Return (X, Y) of the center of cell containing provided text 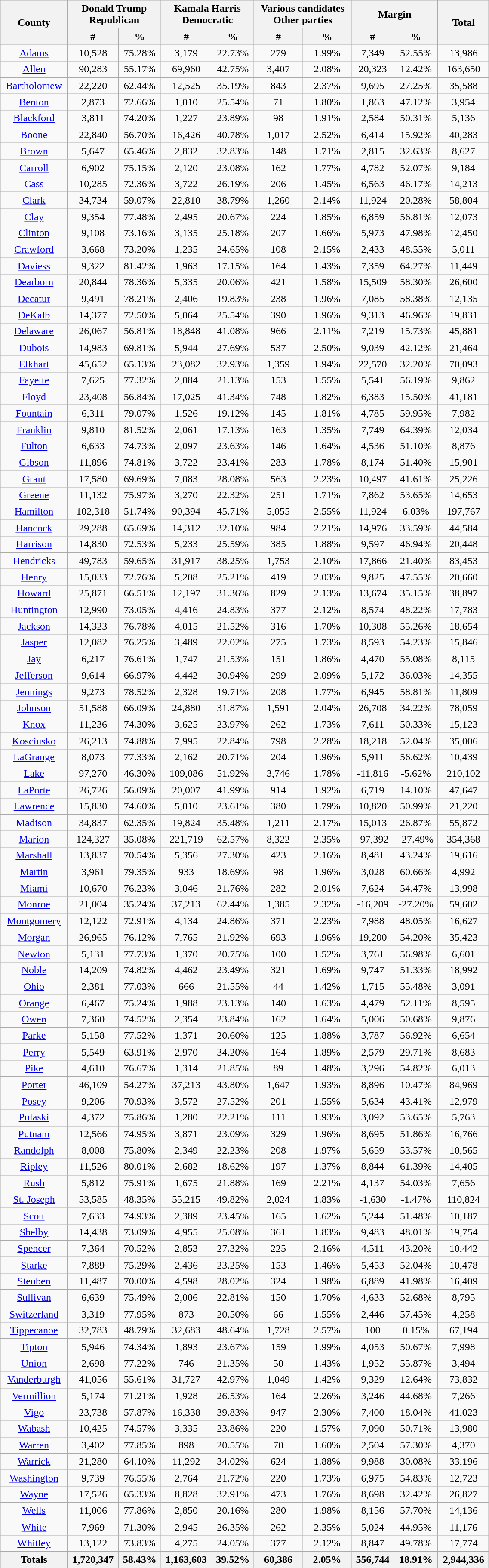
16,766 (463, 1134)
50.71% (416, 1429)
4,442 (186, 675)
15.73% (416, 331)
19,616 (463, 855)
10,565 (463, 1150)
2,162 (186, 757)
12,979 (463, 1101)
10,528 (93, 53)
380 (278, 806)
102,318 (93, 512)
65.13% (139, 364)
32,683 (186, 1330)
41,023 (463, 1412)
6,217 (93, 659)
35,588 (463, 86)
5,010 (186, 806)
79.07% (139, 413)
77.03% (139, 986)
Jefferson (34, 675)
3,961 (93, 872)
1,359 (278, 364)
23,082 (186, 364)
70.93% (139, 1101)
Steuben (34, 1281)
108 (278, 250)
24.83% (233, 610)
Gibson (34, 462)
70.00% (139, 1281)
279 (278, 53)
1.89% (327, 1052)
Elkhart (34, 364)
7,360 (93, 1019)
41.61% (416, 479)
Hamilton (34, 512)
125 (278, 1036)
83,453 (463, 561)
23.41% (233, 462)
20.06% (233, 282)
56.62% (416, 757)
34,837 (93, 823)
27.25% (416, 86)
5,911 (372, 757)
12,525 (186, 86)
4,598 (186, 1281)
Washington (34, 1478)
-27.20% (416, 904)
32.93% (233, 364)
41,181 (463, 397)
3,954 (463, 102)
24.65% (233, 250)
2.57% (327, 1330)
5,453 (372, 1265)
20.55% (233, 1445)
1.37% (327, 1167)
21.13% (233, 380)
53,585 (93, 1199)
77.86% (139, 1510)
76.23% (139, 888)
2.09% (327, 675)
77.85% (139, 1445)
25.08% (233, 1232)
38.79% (233, 200)
51.40% (416, 462)
11,896 (93, 462)
7,219 (372, 331)
22.32% (233, 495)
76.55% (139, 1478)
26,965 (93, 937)
75.91% (139, 1183)
2.37% (327, 86)
8,627 (463, 151)
12,723 (463, 1478)
74.20% (139, 118)
9,313 (372, 315)
8,174 (372, 462)
65.46% (139, 151)
159 (278, 1347)
Hendricks (34, 561)
Warrick (34, 1461)
329 (278, 1134)
5,763 (463, 1117)
12,566 (93, 1134)
3,135 (186, 233)
11,526 (93, 1167)
14,213 (463, 184)
76.78% (139, 626)
1,591 (278, 708)
2,873 (93, 102)
90,394 (186, 512)
Lake (34, 774)
42.97% (233, 1380)
75.24% (139, 1003)
19.12% (233, 413)
3,179 (186, 53)
38,897 (463, 593)
57.30% (416, 1445)
6,975 (372, 1478)
10,442 (463, 1248)
23,738 (93, 1412)
1.63% (327, 1003)
15,901 (463, 462)
47.98% (416, 233)
23.89% (233, 118)
4,470 (372, 659)
18,992 (463, 970)
6,311 (93, 413)
21,004 (93, 904)
13,980 (463, 1429)
22.81% (233, 1298)
1.48% (327, 1068)
9,825 (372, 577)
28.02% (233, 1281)
5,356 (186, 855)
Fountain (34, 413)
17,025 (186, 397)
2.55% (327, 512)
8,073 (93, 757)
51.48% (416, 1216)
2.14% (327, 200)
55.48% (416, 986)
73,832 (463, 1380)
Ohio (34, 986)
57.70% (416, 1510)
22.21% (233, 1117)
21.92% (233, 937)
282 (278, 888)
73.09% (139, 1232)
6,639 (93, 1298)
54.47% (416, 888)
75.28% (139, 53)
75.97% (139, 495)
5,064 (186, 315)
Cass (34, 184)
6,902 (93, 167)
54.20% (416, 937)
5,946 (93, 1347)
12.64% (416, 1380)
Orange (34, 1003)
74.73% (139, 446)
1,963 (186, 266)
22,810 (186, 200)
20.28% (416, 200)
21.53% (233, 659)
3,746 (278, 774)
76.25% (139, 642)
19,754 (463, 1232)
9,184 (463, 167)
Greene (34, 495)
13,674 (372, 593)
10,478 (463, 1265)
31.87% (233, 708)
31.36% (233, 593)
-97,392 (372, 839)
20,007 (186, 790)
2.08% (327, 69)
78.52% (139, 691)
75.80% (139, 1150)
3,787 (372, 1036)
74.57% (139, 1429)
-1.47% (416, 1199)
Grant (34, 479)
3,091 (463, 986)
2.04% (327, 708)
78.21% (139, 299)
Marion (34, 839)
18.04% (416, 1412)
51.10% (416, 446)
6,945 (372, 691)
St. Joseph (34, 1199)
4,955 (186, 1232)
2.52% (327, 135)
22,840 (93, 135)
47.55% (416, 577)
-11,816 (372, 774)
145 (278, 413)
20,844 (93, 282)
44,584 (463, 528)
1,235 (186, 250)
52.11% (416, 1003)
26.87% (416, 823)
124,327 (93, 839)
18,218 (372, 741)
21,220 (463, 806)
Dubois (34, 348)
2,853 (186, 1248)
1,720,347 (93, 1560)
Posey (34, 1101)
43.80% (233, 1085)
20.75% (233, 954)
Boone (34, 135)
8,322 (278, 839)
2.32% (327, 904)
23.09% (233, 1134)
2.05% (327, 1560)
4,137 (372, 1183)
48.55% (416, 250)
Noble (34, 970)
197,767 (463, 512)
2,354 (186, 1019)
693 (278, 937)
42.12% (416, 348)
21,464 (463, 348)
Shelby (34, 1232)
White (34, 1527)
Kosciusko (34, 741)
26,067 (93, 331)
1.92% (327, 790)
Johnson (34, 708)
6,467 (93, 1003)
59.07% (139, 200)
169 (278, 1183)
8,847 (372, 1543)
4,370 (463, 1445)
21.76% (233, 888)
2.13% (327, 593)
2.01% (327, 888)
207 (278, 233)
89 (278, 1068)
Allen (34, 69)
84,969 (463, 1085)
41.34% (233, 397)
Fulton (34, 446)
75.29% (139, 1265)
Vigo (34, 1412)
140 (278, 1003)
27.32% (233, 1248)
798 (278, 741)
15,846 (463, 642)
County (34, 22)
5,131 (93, 954)
321 (278, 970)
Kamala HarrisDemocratic (207, 15)
150 (278, 1298)
2,815 (372, 151)
14,136 (463, 1510)
316 (278, 626)
58.43% (139, 1560)
1.85% (327, 216)
28.08% (233, 479)
1.81% (327, 413)
23.45% (233, 1216)
32.42% (416, 1494)
2,850 (186, 1510)
19,824 (186, 823)
10,308 (372, 626)
Totals (34, 1560)
35.48% (233, 823)
19.83% (233, 299)
Henry (34, 577)
56.84% (139, 397)
423 (278, 855)
43.24% (416, 855)
9,108 (93, 233)
371 (278, 921)
9,695 (372, 86)
48.05% (416, 921)
10.47% (416, 1085)
57.45% (416, 1314)
14,830 (93, 544)
111 (278, 1117)
12,450 (463, 233)
9,739 (93, 1478)
1.86% (327, 659)
9,862 (463, 380)
33.59% (416, 528)
15.92% (416, 135)
26,213 (93, 741)
Sullivan (34, 1298)
9,810 (93, 429)
11,006 (93, 1510)
70,093 (463, 364)
35,423 (463, 937)
3,296 (372, 1068)
20.60% (233, 1036)
110,824 (463, 1199)
12,135 (463, 299)
151 (278, 659)
LaGrange (34, 757)
7,749 (372, 429)
Porter (34, 1085)
90,283 (93, 69)
20.16% (233, 1510)
79.35% (139, 872)
10,425 (93, 1429)
20.50% (233, 1314)
35,006 (463, 741)
Various candidatesOther parties (303, 15)
66.09% (139, 708)
2,006 (186, 1298)
76.67% (139, 1068)
7,862 (372, 495)
624 (278, 1461)
Tipton (34, 1347)
60,386 (278, 1560)
29,288 (93, 528)
80.01% (139, 1167)
1.80% (327, 102)
55.17% (139, 69)
Delaware (34, 331)
69.69% (139, 479)
14,976 (372, 528)
51.33% (416, 970)
8,695 (372, 1134)
52.07% (416, 167)
2,682 (186, 1167)
2,698 (93, 1363)
55,215 (186, 1199)
Jackson (34, 626)
7,889 (93, 1265)
4,479 (372, 1003)
9,747 (372, 970)
59,602 (463, 904)
14,355 (463, 675)
8,896 (372, 1085)
15,509 (372, 282)
18.91% (416, 1560)
DeKalb (34, 315)
13,837 (93, 855)
Switzerland (34, 1314)
197 (278, 1167)
50.33% (416, 724)
2,381 (93, 986)
2,495 (186, 216)
74.81% (139, 462)
13,986 (463, 53)
12.42% (416, 69)
11,176 (463, 1527)
Warren (34, 1445)
52.55% (416, 53)
71.21% (139, 1396)
48.22% (416, 610)
4,134 (186, 921)
1,647 (278, 1085)
873 (186, 1314)
69.81% (139, 348)
15,033 (93, 577)
4,511 (372, 1248)
78,059 (463, 708)
44.95% (416, 1527)
Carroll (34, 167)
2,433 (372, 250)
165 (278, 1216)
48.79% (139, 1330)
21.72% (233, 1478)
1,753 (278, 561)
5,335 (186, 282)
1.79% (327, 806)
224 (278, 216)
72.76% (139, 577)
354,368 (463, 839)
19,200 (372, 937)
1.62% (327, 1216)
74.30% (139, 724)
2.17% (327, 823)
1,893 (186, 1347)
9,614 (93, 675)
32.91% (233, 1494)
2,024 (278, 1199)
97,270 (93, 774)
1,314 (186, 1068)
27.52% (233, 1101)
9,329 (372, 1380)
419 (278, 577)
72.53% (139, 544)
6.03% (416, 512)
40.78% (233, 135)
4,610 (93, 1068)
1.66% (327, 233)
34,734 (93, 200)
3,811 (93, 118)
23.63% (233, 446)
Adams (34, 53)
3,871 (186, 1134)
39.83% (233, 1412)
7,364 (93, 1248)
77.48% (139, 216)
843 (278, 86)
74.60% (139, 806)
48.64% (233, 1330)
1.76% (327, 1494)
17,580 (93, 479)
25.59% (233, 544)
9,206 (93, 1101)
390 (278, 315)
16,338 (186, 1412)
21.88% (233, 1183)
32.10% (233, 528)
7,266 (463, 1396)
14,323 (93, 626)
1,371 (186, 1036)
2,061 (186, 429)
24.86% (233, 921)
5,944 (186, 348)
50.68% (416, 1019)
204 (278, 757)
16,627 (463, 921)
74.34% (139, 1347)
556,744 (372, 1560)
Pike (34, 1068)
31,727 (186, 1380)
7,765 (186, 937)
24.05% (233, 1543)
109,086 (186, 774)
49,783 (93, 561)
53.57% (416, 1150)
77.52% (139, 1036)
51.92% (233, 774)
Morgan (34, 937)
10,670 (93, 888)
26.35% (233, 1527)
2,446 (372, 1314)
1,728 (278, 1330)
74.52% (139, 1019)
2,097 (186, 446)
14,377 (93, 315)
11,449 (463, 266)
666 (186, 986)
1,260 (278, 200)
Floyd (34, 397)
22,570 (372, 364)
5,647 (93, 151)
49.82% (233, 1199)
17.15% (233, 266)
984 (278, 528)
21.35% (233, 1363)
Miami (34, 888)
966 (278, 331)
77.33% (139, 757)
64.39% (416, 429)
17,783 (463, 610)
11,236 (93, 724)
Howard (34, 593)
3,335 (186, 1429)
Hancock (34, 528)
81.52% (139, 429)
15,830 (93, 806)
18,654 (463, 626)
4,258 (463, 1314)
4,275 (186, 1543)
Franklin (34, 429)
11,487 (93, 1281)
5,174 (93, 1396)
1,049 (278, 1380)
19,831 (463, 315)
16,409 (463, 1281)
3,761 (372, 954)
Randolph (34, 1150)
1,017 (278, 135)
34.22% (416, 708)
1.35% (327, 429)
1,715 (372, 986)
7,083 (186, 479)
50.67% (416, 1347)
2.15% (327, 250)
41.08% (233, 331)
Jasper (34, 642)
58.38% (416, 299)
23.13% (233, 1003)
17,526 (93, 1494)
15,013 (372, 823)
47.12% (416, 102)
12,122 (93, 921)
7,969 (93, 1527)
4,053 (372, 1347)
57.87% (139, 1412)
30.94% (233, 675)
6,563 (372, 184)
Pulaski (34, 1117)
5,541 (372, 380)
26.19% (233, 184)
Parke (34, 1036)
3,402 (93, 1445)
55.61% (139, 1380)
26,726 (93, 790)
25.18% (233, 233)
58.81% (416, 691)
73.83% (139, 1543)
-16,209 (372, 904)
46.94% (416, 544)
LaPorte (34, 790)
32.63% (416, 151)
5,055 (278, 512)
44 (278, 986)
15.50% (416, 397)
14,209 (93, 970)
65.69% (139, 528)
61.39% (416, 1167)
25,226 (463, 479)
23.08% (233, 167)
1.58% (327, 282)
9,273 (93, 691)
7,656 (463, 1183)
76.12% (139, 937)
5,024 (372, 1527)
210,102 (463, 774)
2,945 (186, 1527)
Jay (34, 659)
35.19% (233, 86)
10,497 (372, 479)
3,270 (186, 495)
Scott (34, 1216)
5,812 (93, 1183)
77.95% (139, 1314)
48.35% (139, 1199)
Daviess (34, 266)
2.10% (327, 561)
Bartholomew (34, 86)
14,653 (463, 495)
3,494 (463, 1363)
225 (278, 1248)
36.03% (416, 675)
23.86% (233, 1429)
50.31% (416, 118)
77.73% (139, 954)
7,995 (186, 741)
27.30% (233, 855)
2,406 (186, 299)
2,084 (186, 380)
3,625 (186, 724)
22,220 (93, 86)
2,579 (372, 1052)
914 (278, 790)
14.10% (416, 790)
81.42% (139, 266)
8,156 (372, 1510)
Martin (34, 872)
2.26% (327, 1396)
1,952 (372, 1363)
933 (186, 872)
33,196 (463, 1461)
25.21% (233, 577)
Decatur (34, 299)
22.02% (233, 642)
1,928 (186, 1396)
47,647 (463, 790)
5,006 (372, 1019)
3,668 (93, 250)
324 (278, 1281)
2,436 (186, 1265)
72.66% (139, 102)
18.62% (233, 1167)
20.71% (233, 757)
206 (278, 184)
8,795 (463, 1298)
11,292 (186, 1461)
75.15% (139, 167)
22.84% (233, 741)
51.86% (416, 1134)
Clinton (34, 233)
0.15% (416, 1330)
537 (278, 348)
66 (278, 1314)
746 (186, 1363)
43.41% (416, 1101)
74.82% (139, 970)
4,462 (186, 970)
8,698 (372, 1494)
280 (278, 1510)
56.19% (416, 380)
Owen (34, 1019)
2.50% (327, 348)
5,172 (372, 675)
1,010 (186, 102)
3,246 (372, 1396)
Spencer (34, 1248)
5,634 (372, 1101)
2,944,336 (463, 1560)
72.50% (139, 315)
Blackford (34, 118)
72.36% (139, 184)
1.60% (327, 1445)
7,988 (372, 921)
Harrison (34, 544)
7,085 (372, 299)
Jennings (34, 691)
7,611 (372, 724)
Fayette (34, 380)
1,863 (372, 102)
Total (463, 22)
Brown (34, 151)
1,211 (278, 823)
22.73% (233, 53)
Montgomery (34, 921)
Clay (34, 216)
12,034 (463, 429)
299 (278, 675)
221,719 (186, 839)
24,880 (186, 708)
11,132 (93, 495)
54.27% (139, 1085)
30.08% (416, 1461)
1,385 (278, 904)
23,408 (93, 397)
201 (278, 1101)
55.08% (416, 659)
23.97% (233, 724)
74.93% (139, 1216)
56.70% (139, 135)
46.17% (416, 184)
Lawrence (34, 806)
1.46% (327, 1265)
2,832 (186, 151)
6,859 (372, 216)
71 (278, 102)
4,015 (186, 626)
Tippecanoe (34, 1330)
-27.49% (416, 839)
8,481 (372, 855)
55,872 (463, 823)
66.51% (139, 593)
1,163,603 (186, 1560)
26,827 (463, 1494)
13,122 (93, 1543)
73.05% (139, 610)
23.61% (233, 806)
8,828 (186, 1494)
7,349 (372, 53)
63.91% (139, 1052)
54.03% (416, 1183)
10,439 (463, 757)
70.54% (139, 855)
58,804 (463, 200)
1.91% (327, 118)
4,416 (186, 610)
2.03% (327, 577)
947 (278, 1412)
66.97% (139, 675)
6,013 (463, 1068)
1,370 (186, 954)
7,998 (463, 1347)
9,988 (372, 1461)
26.53% (233, 1396)
23.25% (233, 1265)
8,876 (463, 446)
77.22% (139, 1363)
5,233 (186, 544)
17,866 (372, 561)
12,082 (93, 642)
8,574 (372, 610)
21,280 (93, 1461)
275 (278, 642)
52.68% (416, 1298)
Starke (34, 1265)
421 (278, 282)
-5.62% (416, 774)
Wells (34, 1510)
Benton (34, 102)
20,448 (463, 544)
49.78% (416, 1543)
77.32% (139, 380)
70 (278, 1445)
Marshall (34, 855)
8,008 (93, 1150)
4,536 (372, 446)
75.49% (139, 1298)
22.23% (233, 1150)
23.84% (233, 1019)
2.30% (327, 1412)
2,504 (372, 1445)
10,187 (463, 1216)
35.15% (416, 593)
12,197 (186, 593)
Margin (395, 15)
9,483 (372, 1232)
41,056 (93, 1380)
44.68% (416, 1396)
35.24% (139, 904)
6,383 (372, 397)
Putnam (34, 1134)
6,719 (372, 790)
4,633 (372, 1298)
32.20% (416, 364)
69,960 (186, 69)
8,683 (463, 1052)
3,407 (278, 69)
163 (278, 429)
9,597 (372, 544)
2.28% (327, 741)
13,998 (463, 888)
41.98% (416, 1281)
39.52% (233, 1560)
48.01% (416, 1232)
4,372 (93, 1117)
21.55% (233, 986)
563 (278, 479)
7,982 (463, 413)
12,073 (463, 216)
9,322 (93, 266)
9,491 (93, 299)
4,992 (463, 872)
Dearborn (34, 282)
1.69% (327, 970)
1.57% (327, 1429)
45.71% (233, 512)
14,405 (463, 1167)
54.82% (416, 1068)
7,359 (372, 266)
361 (278, 1232)
46.30% (139, 774)
Whitley (34, 1543)
385 (278, 544)
Perry (34, 1052)
2,584 (372, 118)
59.95% (416, 413)
35.08% (139, 839)
Knox (34, 724)
8,115 (463, 659)
6,414 (372, 135)
473 (278, 1494)
73.16% (139, 233)
70.52% (139, 1248)
2,349 (186, 1150)
238 (278, 299)
5,136 (463, 118)
74.95% (139, 1134)
146 (278, 446)
3,046 (186, 888)
4,785 (372, 413)
21.52% (233, 626)
2,328 (186, 691)
8,593 (372, 642)
29.71% (416, 1052)
5,973 (372, 233)
45,652 (93, 364)
60.66% (416, 872)
50 (278, 1363)
14,438 (93, 1232)
20,660 (463, 577)
14,983 (93, 348)
54.23% (416, 642)
12,990 (93, 610)
7,400 (372, 1412)
163,650 (463, 69)
56.09% (139, 790)
1.94% (327, 364)
5,659 (372, 1150)
55.26% (416, 626)
11,809 (463, 691)
21.85% (233, 1068)
1,280 (186, 1117)
45,881 (463, 331)
1,227 (186, 118)
64.27% (416, 266)
20.67% (233, 216)
898 (186, 1445)
14,312 (186, 528)
73.20% (139, 250)
1,526 (186, 413)
6,601 (463, 954)
17.13% (233, 429)
18,848 (186, 331)
21.40% (416, 561)
9,039 (372, 348)
5,158 (93, 1036)
1,747 (186, 659)
42.75% (233, 69)
58.30% (416, 282)
3,319 (93, 1314)
10,285 (93, 184)
Newton (34, 954)
26,708 (372, 708)
78.36% (139, 282)
3,489 (186, 642)
59.65% (139, 561)
5,549 (93, 1052)
5,011 (463, 250)
7,624 (372, 888)
Rush (34, 1183)
31,917 (186, 561)
38.25% (233, 561)
75.86% (139, 1117)
40,283 (463, 135)
1.45% (327, 184)
62.57% (233, 839)
Wabash (34, 1429)
3,572 (186, 1101)
2,120 (186, 167)
7,090 (372, 1429)
829 (278, 593)
2.11% (327, 331)
65.33% (139, 1494)
1,988 (186, 1003)
20,323 (372, 69)
8,844 (372, 1167)
4,782 (372, 167)
Ripley (34, 1167)
26,600 (463, 282)
41.99% (233, 790)
Clark (34, 200)
251 (278, 495)
Wayne (34, 1494)
1.52% (327, 954)
-1,630 (372, 1199)
1.82% (327, 397)
6,633 (93, 446)
6,654 (463, 1036)
8,595 (463, 1003)
34.20% (233, 1052)
51,588 (93, 708)
Huntington (34, 610)
Donald TrumpRepublican (114, 15)
748 (278, 397)
32.83% (233, 151)
Vanderburgh (34, 1380)
67,194 (463, 1330)
6,889 (372, 1281)
23.67% (233, 1347)
25,871 (93, 593)
Crawford (34, 250)
18.69% (233, 872)
51.74% (139, 512)
56.92% (416, 1036)
7,633 (93, 1216)
55.87% (416, 1363)
56.98% (416, 954)
5,208 (186, 577)
46.96% (416, 315)
5,244 (372, 1216)
27.69% (233, 348)
1,675 (186, 1183)
148 (278, 151)
2,970 (186, 1052)
283 (278, 462)
76.61% (139, 659)
3,028 (372, 872)
Madison (34, 823)
32,783 (93, 1330)
54.83% (416, 1478)
72.91% (139, 921)
10,820 (372, 806)
62.35% (139, 823)
1.97% (327, 1150)
Union (34, 1363)
Vermillion (34, 1396)
50.99% (416, 806)
46,109 (93, 1085)
16,426 (186, 135)
7,625 (93, 380)
Monroe (34, 904)
17,774 (463, 1543)
23.49% (233, 970)
2,389 (186, 1216)
9,354 (93, 216)
9,876 (463, 1019)
74.88% (139, 741)
15,123 (463, 724)
2,764 (186, 1478)
71.30% (139, 1527)
43.20% (416, 1248)
64.10% (139, 1461)
19.71% (233, 691)
34.02% (233, 1461)
3,092 (372, 1117)
